Pinpoint the cell where the given text exists, returning its (X, Y) midpoint coordinate. 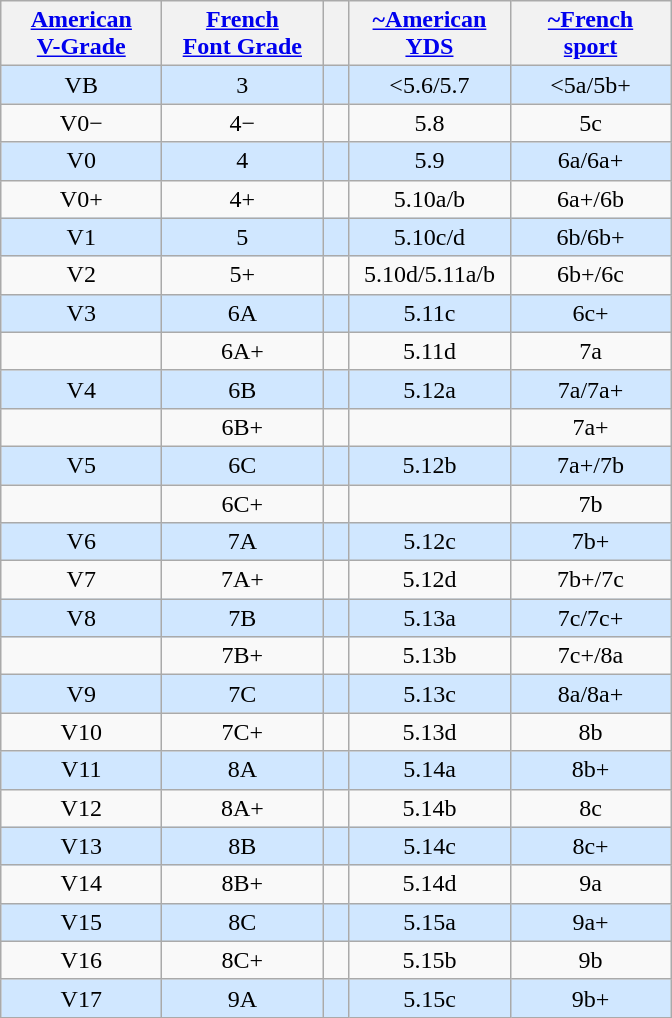
<5.6/5.7 (430, 85)
V17 (82, 998)
5.12c (430, 542)
7A+ (242, 580)
4+ (242, 199)
5+ (242, 275)
5.14d (430, 884)
V16 (82, 960)
6c+ (590, 313)
8B+ (242, 884)
9b+ (590, 998)
5 (242, 237)
5.15c (430, 998)
5.11d (430, 351)
V3 (82, 313)
7c/7c+ (590, 618)
V8 (82, 618)
5.14c (430, 846)
8C (242, 922)
5.15a (430, 922)
6A (242, 313)
American V-Grade (82, 34)
V4 (82, 389)
V12 (82, 808)
6B+ (242, 427)
5.10a/b (430, 199)
8c+ (590, 846)
5.13c (430, 694)
5.12d (430, 580)
5.10c/d (430, 237)
9A (242, 998)
VB (82, 85)
V7 (82, 580)
V10 (82, 732)
~American YDS (430, 34)
V0 (82, 161)
5.14a (430, 770)
6b+/6c (590, 275)
6a/6a+ (590, 161)
V15 (82, 922)
7c+/8a (590, 656)
5.13a (430, 618)
6B (242, 389)
4− (242, 123)
V2 (82, 275)
V9 (82, 694)
French Font Grade (242, 34)
8b+ (590, 770)
V0− (82, 123)
6C (242, 465)
5.15b (430, 960)
8B (242, 846)
8c (590, 808)
5.13b (430, 656)
5.11c (430, 313)
7B (242, 618)
9b (590, 960)
V11 (82, 770)
V0+ (82, 199)
V5 (82, 465)
5.8 (430, 123)
4 (242, 161)
V14 (82, 884)
9a (590, 884)
6A+ (242, 351)
V6 (82, 542)
6a+/6b (590, 199)
7b+/7c (590, 580)
5.14b (430, 808)
5.10d/5.11a/b (430, 275)
8A+ (242, 808)
8C+ (242, 960)
7A (242, 542)
7a (590, 351)
7a+/7b (590, 465)
8A (242, 770)
6b/6b+ (590, 237)
7B+ (242, 656)
V1 (82, 237)
6C+ (242, 503)
5.9 (430, 161)
8b (590, 732)
5c (590, 123)
5.12a (430, 389)
~French sport (590, 34)
5.13d (430, 732)
7a/7a+ (590, 389)
5.12b (430, 465)
9a+ (590, 922)
3 (242, 85)
8a/8a+ (590, 694)
7C (242, 694)
7a+ (590, 427)
7C+ (242, 732)
7b+ (590, 542)
7b (590, 503)
V13 (82, 846)
<5a/5b+ (590, 85)
